Return [X, Y] of the center of cell containing provided text 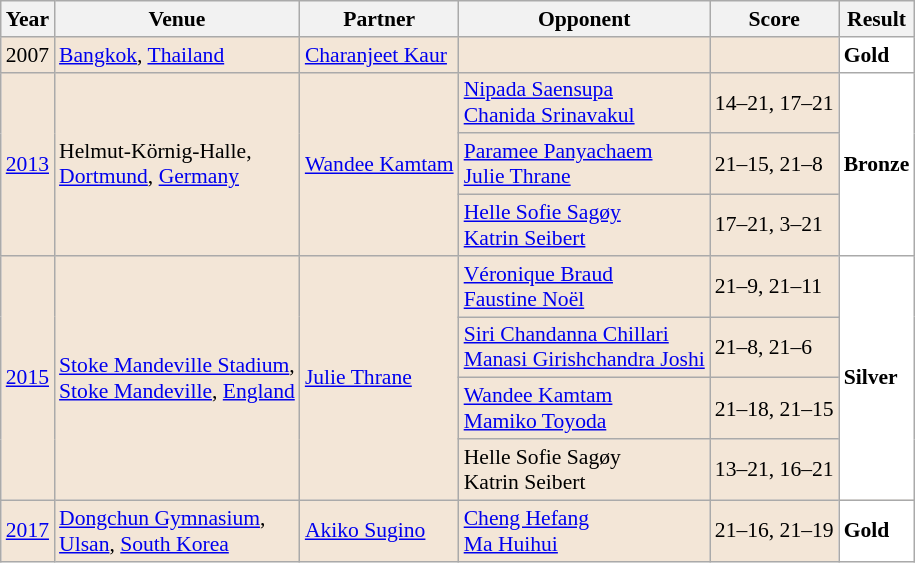
Bangkok, Thailand [177, 55]
Wandee Kamtam [380, 164]
Score [774, 19]
Bronze [877, 164]
Opponent [584, 19]
2015 [28, 378]
2013 [28, 164]
Nipada Saensupa Chanida Srinavakul [584, 102]
Silver [877, 378]
Venue [177, 19]
17–21, 3–21 [774, 226]
Charanjeet Kaur [380, 55]
13–21, 16–21 [774, 470]
14–21, 17–21 [774, 102]
Julie Thrane [380, 378]
21–9, 21–11 [774, 286]
Wandee Kamtam Mamiko Toyoda [584, 408]
2017 [28, 530]
Stoke Mandeville Stadium,Stoke Mandeville, England [177, 378]
Year [28, 19]
21–8, 21–6 [774, 348]
Result [877, 19]
2007 [28, 55]
21–16, 21–19 [774, 530]
21–15, 21–8 [774, 164]
Partner [380, 19]
Dongchun Gymnasium,Ulsan, South Korea [177, 530]
Véronique Braud Faustine Noël [584, 286]
Cheng Hefang Ma Huihui [584, 530]
Helmut-Körnig-Halle,Dortmund, Germany [177, 164]
Akiko Sugino [380, 530]
Siri Chandanna Chillari Manasi Girishchandra Joshi [584, 348]
21–18, 21–15 [774, 408]
Paramee Panyachaem Julie Thrane [584, 164]
